Locate the cell with the specified text and output its [X, Y] center coordinate. 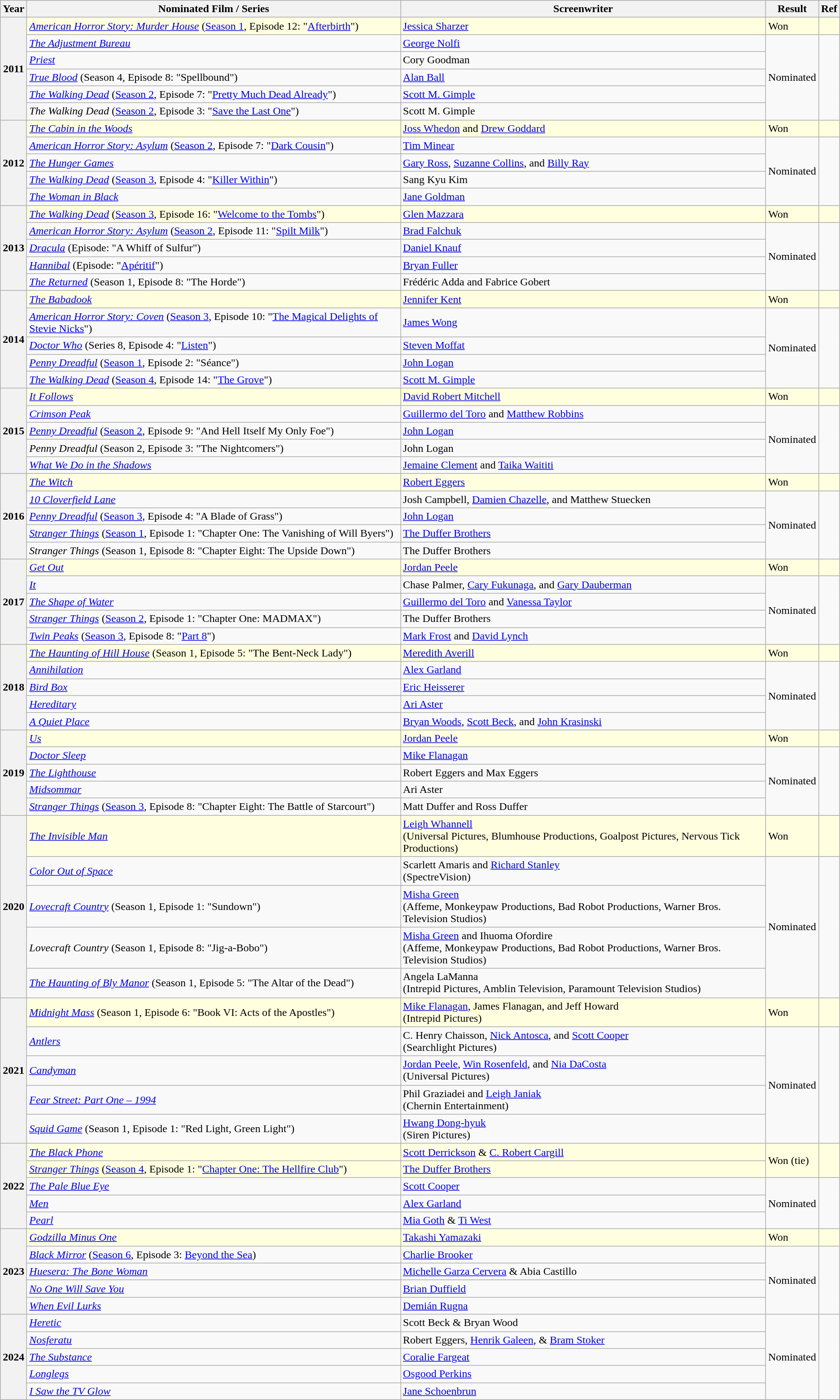
Color Out of Space [214, 871]
2020 [13, 906]
10 Cloverfield Lane [214, 499]
Pearl [214, 1221]
Nosferatu [214, 1340]
The Babadook [214, 299]
Mike Flanagan [583, 755]
2022 [13, 1186]
Brad Falchuk [583, 231]
Alan Ball [583, 77]
Angela LaManna(Intrepid Pictures, Amblin Television, Paramount Television Studios) [583, 983]
Us [214, 738]
Jane Goldman [583, 197]
What We Do in the Shadows [214, 465]
The Walking Dead (Season 4, Episode 14: "The Grove") [214, 380]
Fear Street: Part One – 1994 [214, 1099]
Demián Rugna [583, 1306]
Lovecraft Country (Season 1, Episode 1: "Sundown") [214, 906]
Jessica Sharzer [583, 26]
The Substance [214, 1357]
2018 [13, 687]
The Walking Dead (Season 2, Episode 7: "Pretty Much Dead Already") [214, 94]
Result [792, 9]
Robert Eggers and Max Eggers [583, 772]
The Woman in Black [214, 197]
The Black Phone [214, 1152]
Scott Derrickson & C. Robert Cargill [583, 1152]
Stranger Things (Season 1, Episode 8: "Chapter Eight: The Upside Down") [214, 551]
2012 [13, 162]
Candyman [214, 1071]
Year [13, 9]
Doctor Sleep [214, 755]
Mike Flanagan, James Flanagan, and Jeff Howard(Intrepid Pictures) [583, 1012]
The Walking Dead (Season 2, Episode 3: "Save the Last One") [214, 111]
Leigh Whannell(Universal Pictures, Blumhouse Productions, Goalpost Pictures, Nervous Tick Productions) [583, 836]
Bryan Woods, Scott Beck, and John Krasinski [583, 721]
The Haunting of Hill House (Season 1, Episode 5: "The Bent-Neck Lady") [214, 653]
Jennifer Kent [583, 299]
Hwang Dong-hyuk(Siren Pictures) [583, 1129]
Crimson Peak [214, 414]
The Shape of Water [214, 602]
Mark Frost and David Lynch [583, 636]
Osgood Perkins [583, 1374]
2014 [13, 339]
Heretic [214, 1323]
American Horror Story: Asylum (Season 2, Episode 11: "Spilt Milk") [214, 231]
Screenwriter [583, 9]
Cory Goodman [583, 60]
Misha Green and Ihuoma Ofordire(Affeme, Monkeypaw Productions, Bad Robot Productions, Warner Bros. Television Studios) [583, 948]
The Hunger Games [214, 162]
American Horror Story: Asylum (Season 2, Episode 7: "Dark Cousin") [214, 145]
American Horror Story: Coven (Season 3, Episode 10: "The Magical Delights of Stevie Nicks") [214, 322]
Gary Ross, Suzanne Collins, and Billy Ray [583, 162]
James Wong [583, 322]
Twin Peaks (Season 3, Episode 8: "Part 8") [214, 636]
Huesera: The Bone Woman [214, 1272]
2024 [13, 1357]
Stranger Things (Season 3, Episode 8: "Chapter Eight: The Battle of Starcourt") [214, 807]
Guillermo del Toro and Vanessa Taylor [583, 602]
A Quiet Place [214, 721]
Lovecraft Country (Season 1, Episode 8: "Jig-a-Bobo") [214, 948]
Chase Palmer, Cary Fukunaga, and Gary Dauberman [583, 585]
2023 [13, 1272]
Hereditary [214, 704]
Get Out [214, 568]
Mia Goth & Ti West [583, 1221]
Joss Whedon and Drew Goddard [583, 128]
Frédéric Adda and Fabrice Gobert [583, 282]
Brian Duffield [583, 1289]
It Follows [214, 397]
The Witch [214, 482]
Ref [829, 9]
When Evil Lurks [214, 1306]
True Blood (Season 4, Episode 8: "Spellbound") [214, 77]
Annihilation [214, 670]
2011 [13, 69]
The Cabin in the Woods [214, 128]
Midsommar [214, 790]
Bryan Fuller [583, 265]
Phil Graziadei and Leigh Janiak(Chernin Entertainment) [583, 1099]
Glen Mazzara [583, 214]
Matt Duffer and Ross Duffer [583, 807]
It [214, 585]
Penny Dreadful (Season 2, Episode 9: "And Hell Itself My Only Foe") [214, 431]
Stranger Things (Season 4, Episode 1: "Chapter One: The Hellfire Club") [214, 1169]
Tim Minear [583, 145]
Charlie Brooker [583, 1255]
Doctor Who (Series 8, Episode 4: "Listen") [214, 346]
Robert Eggers [583, 482]
2021 [13, 1071]
C. Henry Chaisson, Nick Antosca, and Scott Cooper(Searchlight Pictures) [583, 1041]
Penny Dreadful (Season 2, Episode 3: "The Nightcomers") [214, 448]
Daniel Knauf [583, 248]
2016 [13, 516]
Penny Dreadful (Season 1, Episode 2: "Séance") [214, 363]
David Robert Mitchell [583, 397]
Penny Dreadful (Season 3, Episode 4: "A Blade of Grass") [214, 516]
2017 [13, 602]
Black Mirror (Season 6, Episode 3: Beyond the Sea) [214, 1255]
Meredith Averill [583, 653]
The Adjustment Bureau [214, 43]
Squid Game (Season 1, Episode 1: "Red Light, Green Light") [214, 1129]
2019 [13, 772]
Jordan Peele, Win Rosenfeld, and Nia DaCosta(Universal Pictures) [583, 1071]
The Haunting of Bly Manor (Season 1, Episode 5: "The Altar of the Dead") [214, 983]
Antlers [214, 1041]
Godzilla Minus One [214, 1238]
Guillermo del Toro and Matthew Robbins [583, 414]
Josh Campbell, Damien Chazelle, and Matthew Stuecken [583, 499]
I Saw the TV Glow [214, 1391]
The Lighthouse [214, 772]
Stranger Things (Season 2, Episode 1: "Chapter One: MADMAX") [214, 619]
Men [214, 1203]
Michelle Garza Cervera & Abia Castillo [583, 1272]
Won (tie) [792, 1160]
2013 [13, 248]
Stranger Things (Season 1, Episode 1: "Chapter One: The Vanishing of Will Byers") [214, 534]
The Invisible Man [214, 836]
Jane Schoenbrun [583, 1391]
The Pale Blue Eye [214, 1186]
Priest [214, 60]
Longlegs [214, 1374]
Coralie Fargeat [583, 1357]
Eric Heisserer [583, 687]
Misha Green(Affeme, Monkeypaw Productions, Bad Robot Productions, Warner Bros. Television Studios) [583, 906]
Midnight Mass (Season 1, Episode 6: "Book VI: Acts of the Apostles") [214, 1012]
George Nolfi [583, 43]
Dracula (Episode: "A Whiff of Sulfur") [214, 248]
Takashi Yamazaki [583, 1238]
Hannibal (Episode: "Apéritif") [214, 265]
Robert Eggers, Henrik Galeen, & Bram Stoker [583, 1340]
Scarlett Amaris and Richard Stanley(SpectreVision) [583, 871]
No One Will Save You [214, 1289]
Steven Moffat [583, 346]
American Horror Story: Murder House (Season 1, Episode 12: "Afterbirth") [214, 26]
The Walking Dead (Season 3, Episode 16: "Welcome to the Tombs") [214, 214]
2015 [13, 431]
Sang Kyu Kim [583, 179]
Bird Box [214, 687]
Nominated Film / Series [214, 9]
Scott Cooper [583, 1186]
The Walking Dead (Season 3, Episode 4: "Killer Within") [214, 179]
The Returned (Season 1, Episode 8: "The Horde") [214, 282]
Jemaine Clement and Taika Waititi [583, 465]
Scott Beck & Bryan Wood [583, 1323]
